Return the (X, Y) coordinate for the center point of the cell that contains the specified text.  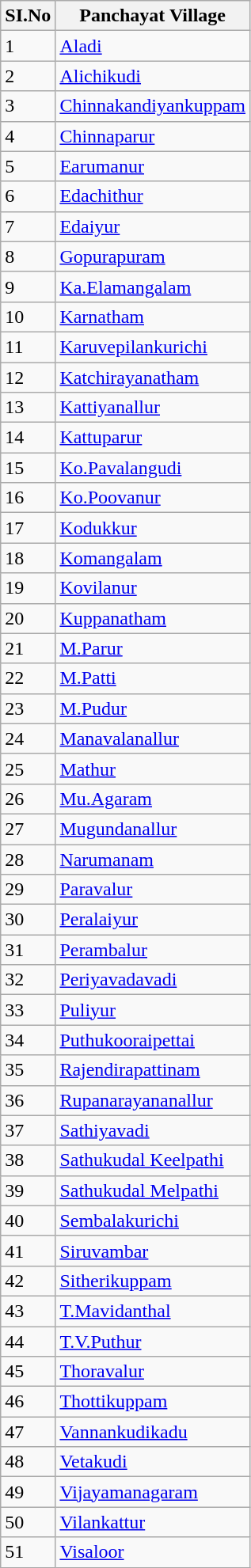
36 (29, 1100)
18 (29, 558)
26 (29, 799)
Sitherikuppam (153, 1281)
Earumanur (153, 166)
3 (29, 106)
Chinnaparur (153, 136)
Gopurapuram (153, 256)
10 (29, 317)
39 (29, 1190)
8 (29, 256)
25 (29, 769)
29 (29, 890)
Puthukooraipettai (153, 1040)
40 (29, 1221)
30 (29, 920)
Edachithur (153, 196)
23 (29, 708)
4 (29, 136)
21 (29, 648)
Mugundanallur (153, 829)
41 (29, 1251)
Mu.Agaram (153, 799)
Chinnakandiyankuppam (153, 106)
11 (29, 347)
Mathur (153, 769)
Thottikuppam (153, 1402)
T.Mavidanthal (153, 1311)
T.V.Puthur (153, 1342)
Kovilanur (153, 588)
Thoravalur (153, 1372)
12 (29, 378)
Ko.Pavalangudi (153, 468)
Aladi (153, 46)
Rupanarayananallur (153, 1100)
Narumanam (153, 859)
Periyavadavadi (153, 980)
Sathiyavadi (153, 1130)
2 (29, 76)
49 (29, 1492)
Siruvambar (153, 1251)
Kattiyanallur (153, 408)
Kodukkur (153, 528)
6 (29, 196)
Perambalur (153, 950)
Peralaiyur (153, 920)
Sathukudal Keelpathi (153, 1160)
17 (29, 528)
Panchayat Village (153, 16)
28 (29, 859)
31 (29, 950)
27 (29, 829)
45 (29, 1372)
50 (29, 1522)
37 (29, 1130)
Sathukudal Melpathi (153, 1190)
46 (29, 1402)
35 (29, 1070)
Vilankattur (153, 1522)
M.Pudur (153, 708)
Karuvepilankurichi (153, 347)
42 (29, 1281)
51 (29, 1552)
47 (29, 1432)
Ko.Poovanur (153, 498)
Kattuparur (153, 438)
Visaloor (153, 1552)
7 (29, 226)
33 (29, 1010)
32 (29, 980)
Komangalam (153, 558)
Puliyur (153, 1010)
Alichikudi (153, 76)
M.Patti (153, 678)
16 (29, 498)
5 (29, 166)
Rajendirapattinam (153, 1070)
13 (29, 408)
48 (29, 1462)
M.Parur (153, 648)
38 (29, 1160)
20 (29, 618)
15 (29, 468)
Katchirayanatham (153, 378)
24 (29, 738)
19 (29, 588)
34 (29, 1040)
Edaiyur (153, 226)
1 (29, 46)
Manavalanallur (153, 738)
Vijayamanagaram (153, 1492)
44 (29, 1342)
Karnatham (153, 317)
Sembalakurichi (153, 1221)
9 (29, 287)
Kuppanatham (153, 618)
Paravalur (153, 890)
Ka.Elamangalam (153, 287)
22 (29, 678)
14 (29, 438)
SI.No (29, 16)
Vannankudikadu (153, 1432)
43 (29, 1311)
Vetakudi (153, 1462)
